Pinpoint the cell where the given text exists, returning its [X, Y] midpoint coordinate. 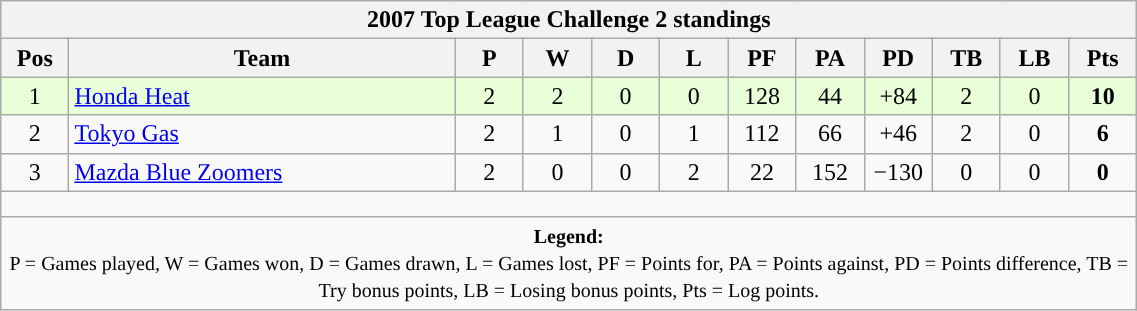
Pts [1103, 58]
L [694, 58]
PF [762, 58]
Honda Heat [262, 96]
152 [830, 172]
44 [830, 96]
Mazda Blue Zoomers [262, 172]
22 [762, 172]
6 [1103, 134]
LB [1034, 58]
+46 [898, 134]
+84 [898, 96]
P [489, 58]
2007 Top League Challenge 2 standings [569, 20]
−130 [898, 172]
10 [1103, 96]
Team [262, 58]
PD [898, 58]
3 [35, 172]
Tokyo Gas [262, 134]
TB [966, 58]
W [557, 58]
Pos [35, 58]
128 [762, 96]
PA [830, 58]
D [625, 58]
66 [830, 134]
112 [762, 134]
